Return (x, y) of the center of cell containing provided text 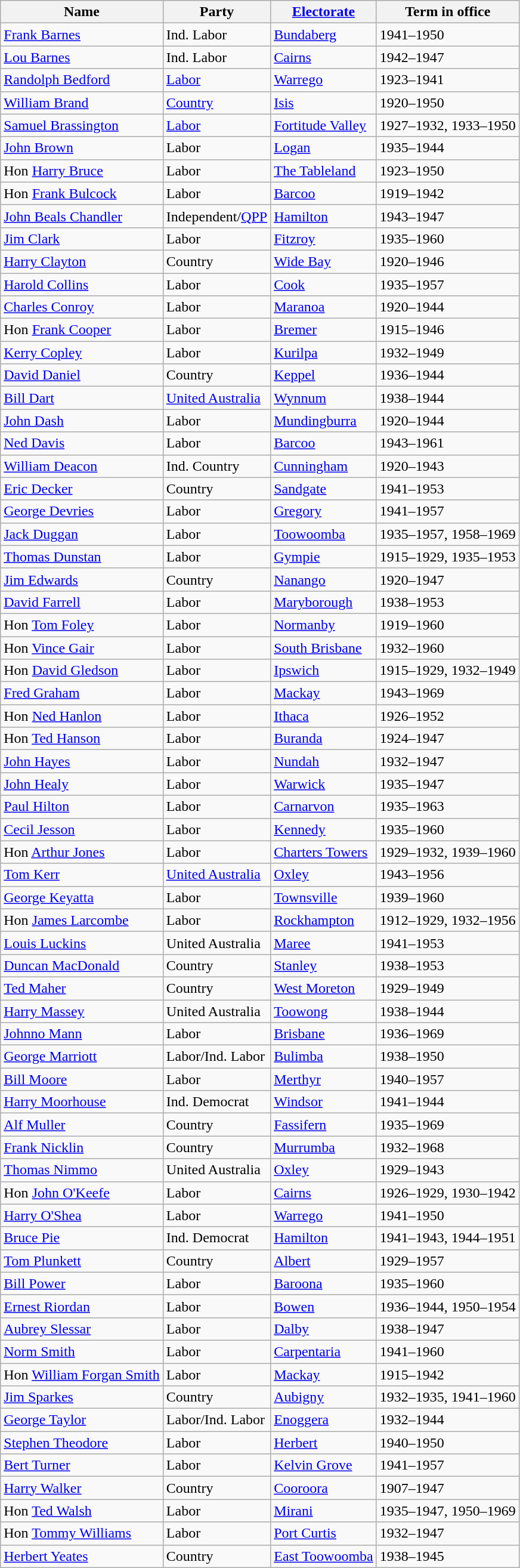
Hon Harry Bruce (82, 171)
Carpentaria (324, 1351)
1920–1943 (447, 466)
Kelvin Grove (324, 1465)
Hon Ted Walsh (82, 1511)
1941–1943, 1944–1951 (447, 1238)
Nundah (324, 761)
1943–1947 (447, 216)
Ind. Country (216, 466)
1929–1932, 1939–1960 (447, 852)
Fitzroy (324, 239)
1927–1932, 1933–1950 (447, 125)
1915–1929, 1935–1953 (447, 557)
1940–1957 (447, 1079)
Baroona (324, 1283)
Bill Power (82, 1283)
Louis Luckins (82, 943)
Hon John O'Keefe (82, 1193)
Bulimba (324, 1057)
The Tableland (324, 171)
Tom Plunkett (82, 1261)
Charters Towers (324, 852)
Bundaberg (324, 35)
Harry O'Shea (82, 1215)
1920–1950 (447, 103)
Jack Duggan (82, 534)
1912–1929, 1932–1956 (447, 920)
Nanango (324, 579)
Randolph Bedford (82, 80)
1924–1947 (447, 739)
1920–1946 (447, 261)
1915–1929, 1932–1949 (447, 671)
Cooroora (324, 1488)
1926–1952 (447, 716)
Name (82, 12)
George Marriott (82, 1057)
Hon Frank Bulcock (82, 193)
1936–1969 (447, 1034)
1941–1944 (447, 1102)
Hon Arthur Jones (82, 852)
Normanby (324, 625)
Party (216, 12)
Ned Davis (82, 443)
Wide Bay (324, 261)
Hon Vince Gair (82, 647)
1919–1960 (447, 625)
Fred Graham (82, 693)
Harry Clayton (82, 261)
1943–1961 (447, 443)
Toowoomba (324, 534)
1935–1969 (447, 1125)
1915–1946 (447, 330)
Aubigny (324, 1397)
1907–1947 (447, 1488)
Harry Walker (82, 1488)
Hon William Forgan Smith (82, 1374)
Rockhampton (324, 920)
1935–1957 (447, 285)
Lou Barnes (82, 57)
1923–1950 (447, 171)
William Deacon (82, 466)
Isis (324, 103)
Townsville (324, 897)
Gregory (324, 511)
Toowong (324, 1011)
Cook (324, 285)
Thomas Nimmo (82, 1170)
1943–1956 (447, 875)
John Dash (82, 421)
Maryborough (324, 602)
Enoggera (324, 1420)
Aubrey Slessar (82, 1329)
John Hayes (82, 761)
Wynnum (324, 398)
1935–1947, 1950–1969 (447, 1511)
Eric Decker (82, 489)
Mundingburra (324, 421)
Paul Hilton (82, 807)
West Moreton (324, 988)
Harold Collins (82, 285)
Fortitude Valley (324, 125)
Alf Muller (82, 1125)
1919–1942 (447, 193)
Sandgate (324, 489)
Jim Clark (82, 239)
1938–1947 (447, 1329)
Warwick (324, 784)
Maranoa (324, 307)
1932–1944 (447, 1420)
1939–1960 (447, 897)
George Taylor (82, 1420)
Cecil Jesson (82, 829)
1935–1944 (447, 148)
Bert Turner (82, 1465)
1940–1950 (447, 1443)
1932–1935, 1941–1960 (447, 1397)
David Daniel (82, 375)
Bruce Pie (82, 1238)
Kennedy (324, 829)
1929–1957 (447, 1261)
George Keyatta (82, 897)
Gympie (324, 557)
Frank Nicklin (82, 1147)
Charles Conroy (82, 307)
Kurilpa (324, 353)
Fassifern (324, 1125)
Buranda (324, 739)
Bowen (324, 1306)
1926–1929, 1930–1942 (447, 1193)
1929–1943 (447, 1170)
1935–1947 (447, 784)
Hon Ted Hanson (82, 739)
Hon Tommy Williams (82, 1533)
Windsor (324, 1102)
Tom Kerr (82, 875)
Mirani (324, 1511)
Ipswich (324, 671)
William Brand (82, 103)
1923–1941 (447, 80)
Ted Maher (82, 988)
Port Curtis (324, 1533)
Jim Sparkes (82, 1397)
1932–1968 (447, 1147)
1935–1957, 1958–1969 (447, 534)
1943–1969 (447, 693)
Carnarvon (324, 807)
Harry Massey (82, 1011)
Hon Ned Hanlon (82, 716)
Albert (324, 1261)
Norm Smith (82, 1351)
Hon David Gledson (82, 671)
Hon Tom Foley (82, 625)
Bremer (324, 330)
Duncan MacDonald (82, 965)
Samuel Brassington (82, 125)
Hon Frank Cooper (82, 330)
1936–1944 (447, 375)
1938–1945 (447, 1556)
Logan (324, 148)
Frank Barnes (82, 35)
Herbert (324, 1443)
South Brisbane (324, 647)
Harry Moorhouse (82, 1102)
1941–1960 (447, 1351)
Stephen Theodore (82, 1443)
David Farrell (82, 602)
John Brown (82, 148)
John Healy (82, 784)
1920–1947 (447, 579)
1942–1947 (447, 57)
John Beals Chandler (82, 216)
Independent/QPP (216, 216)
Herbert Yeates (82, 1556)
Bill Dart (82, 398)
Brisbane (324, 1034)
1915–1942 (447, 1374)
Cunningham (324, 466)
1935–1963 (447, 807)
Ernest Riordan (82, 1306)
Dalby (324, 1329)
Stanley (324, 965)
George Devries (82, 511)
Thomas Dunstan (82, 557)
Hon James Larcombe (82, 920)
1932–1960 (447, 647)
1936–1944, 1950–1954 (447, 1306)
Jim Edwards (82, 579)
1932–1949 (447, 353)
1938–1950 (447, 1057)
Ithaca (324, 716)
Merthyr (324, 1079)
Johnno Mann (82, 1034)
Kerry Copley (82, 353)
East Toowoomba (324, 1556)
Maree (324, 943)
Murrumba (324, 1147)
1929–1949 (447, 988)
Electorate (324, 12)
Term in office (447, 12)
Keppel (324, 375)
Bill Moore (82, 1079)
